Find where the given text appears and provide that cell's center as [X, Y] coordinate. 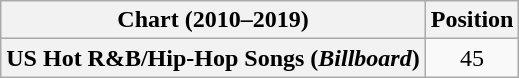
45 [472, 58]
Chart (2010–2019) [213, 20]
Position [472, 20]
US Hot R&B/Hip-Hop Songs (Billboard) [213, 58]
